For the text-containing cell, return its midpoint in (x, y) coordinate format. 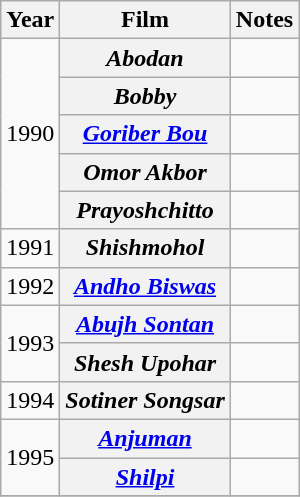
Shilpi (145, 477)
1993 (30, 343)
Film (145, 20)
Anjuman (145, 438)
1995 (30, 457)
Omor Akbor (145, 172)
Prayoshchitto (145, 210)
Abujh Sontan (145, 324)
Bobby (145, 96)
Abodan (145, 58)
Sotiner Songsar (145, 400)
1990 (30, 134)
Goriber Bou (145, 134)
1994 (30, 400)
Notes (264, 20)
Andho Biswas (145, 286)
Shishmohol (145, 248)
Year (30, 20)
Shesh Upohar (145, 362)
1991 (30, 248)
1992 (30, 286)
